For the text-containing cell, return its midpoint in [x, y] coordinate format. 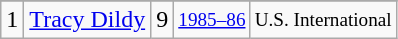
1 [12, 20]
Tracy Dildy [88, 20]
9 [162, 20]
U.S. International [323, 20]
1985–86 [212, 20]
